Determine the [x, y] coordinate at the center of the cell enclosing the given text.  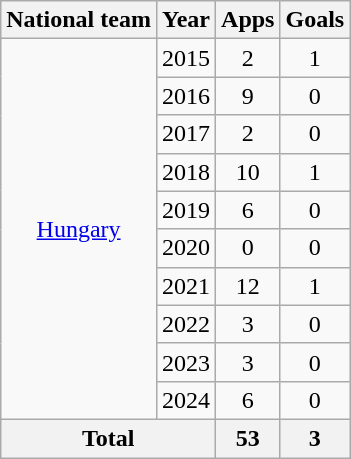
12 [248, 286]
Year [186, 20]
2017 [186, 134]
2016 [186, 96]
10 [248, 172]
Goals [315, 20]
2021 [186, 286]
2019 [186, 210]
53 [248, 438]
Total [108, 438]
2022 [186, 324]
2018 [186, 172]
9 [248, 96]
2015 [186, 58]
National team [79, 20]
Hungary [79, 230]
2020 [186, 248]
2024 [186, 400]
2023 [186, 362]
Apps [248, 20]
